Capture the cell that displays the provided text and extract its (X, Y) central coordinate. 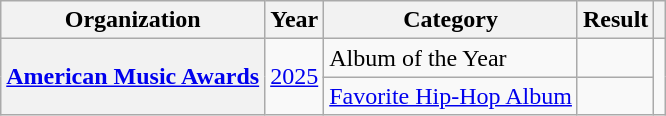
Result (615, 20)
Category (451, 20)
Favorite Hip-Hop Album (451, 96)
American Music Awards (133, 77)
2025 (294, 77)
Year (294, 20)
Organization (133, 20)
Album of the Year (451, 58)
